Locate the cell with the specified text and output its [x, y] center coordinate. 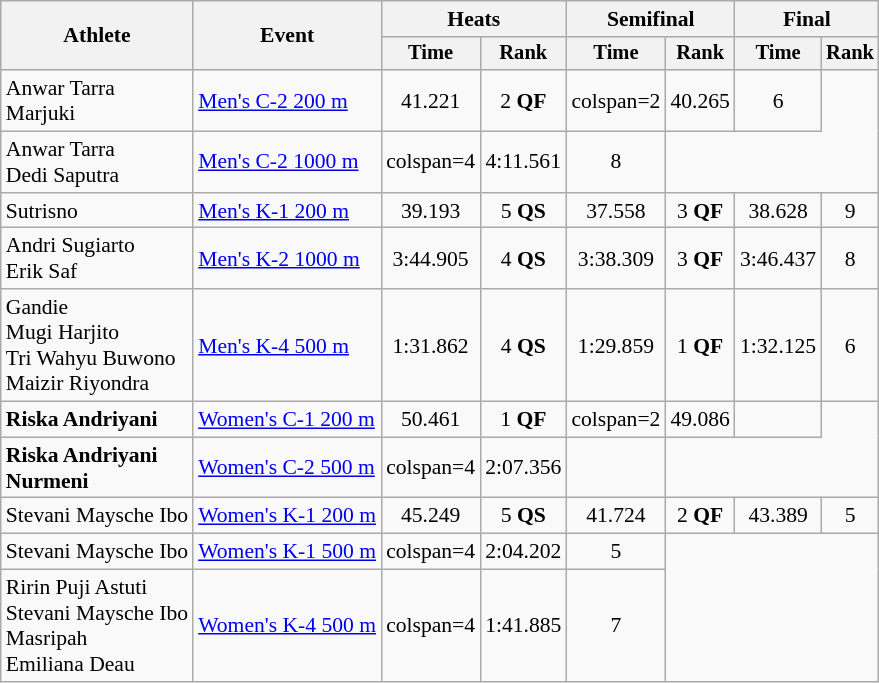
Riska Andriyani [97, 420]
1:29.859 [616, 345]
3:38.309 [616, 258]
1:31.862 [430, 345]
Women's C-2 500 m [287, 468]
1:32.125 [778, 345]
Sutrisno [97, 211]
GandieMugi HarjitoTri Wahyu BuwonoMaizir Riyondra [97, 345]
50.461 [430, 420]
Men's K-4 500 m [287, 345]
Athlete [97, 36]
Men's K-2 1000 m [287, 258]
Men's K-1 200 m [287, 211]
Anwar TarraMarjuki [97, 100]
41.221 [430, 100]
41.724 [616, 516]
Semifinal [650, 19]
3:46.437 [778, 258]
3:44.905 [430, 258]
4:11.561 [523, 162]
45.249 [430, 516]
7 [616, 626]
37.558 [616, 211]
1:41.885 [523, 626]
40.265 [700, 100]
39.193 [430, 211]
Ririn Puji AstutiStevani Maysche IboMasripahEmiliana Deau [97, 626]
Event [287, 36]
38.628 [778, 211]
Women's K-1 200 m [287, 516]
2:07.356 [523, 468]
Heats [474, 19]
Men's C-2 1000 m [287, 162]
Final [807, 19]
Women's C-1 200 m [287, 420]
Women's K-4 500 m [287, 626]
Men's C-2 200 m [287, 100]
49.086 [700, 420]
Riska AndriyaniNurmeni [97, 468]
Women's K-1 500 m [287, 552]
9 [850, 211]
2:04.202 [523, 552]
Anwar TarraDedi Saputra [97, 162]
43.389 [778, 516]
Andri SugiartoErik Saf [97, 258]
